Find where the given text appears and provide that cell's center as [X, Y] coordinate. 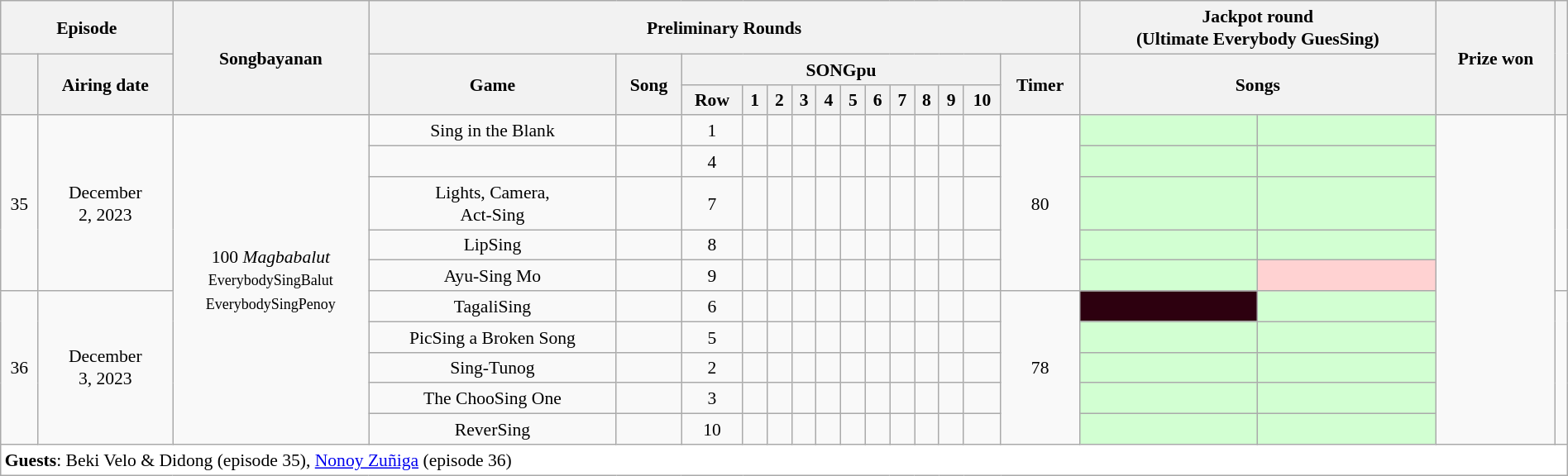
Lights, Camera,Act-Sing [493, 203]
PicSing a Broken Song [493, 337]
100 MagbabalutEverybodySingBalutEverybodySingPenoy [271, 280]
Game [493, 84]
80 [1040, 203]
The ChooSing One [493, 398]
December3, 2023 [106, 368]
Jackpot round(Ultimate Everybody GuesSing) [1257, 27]
Song [648, 84]
35 [20, 203]
36 [20, 368]
Sing-Tunog [493, 367]
December2, 2023 [106, 203]
Timer [1040, 84]
Guests: Beki Velo & Didong (episode 35), Nonoy Zuñiga (episode 36) [784, 459]
Songs [1257, 84]
LipSing [493, 245]
Ayu-Sing Mo [493, 276]
Songbayanan [271, 58]
Episode [87, 27]
Airing date [106, 84]
Preliminary Rounds [724, 27]
Sing in the Blank [493, 131]
TagaliSing [493, 306]
78 [1040, 368]
SONGpu [841, 69]
Row [712, 99]
Prize won [1495, 58]
ReverSing [493, 430]
